Determine the (X, Y) coordinate at the center of the cell enclosing the given text.  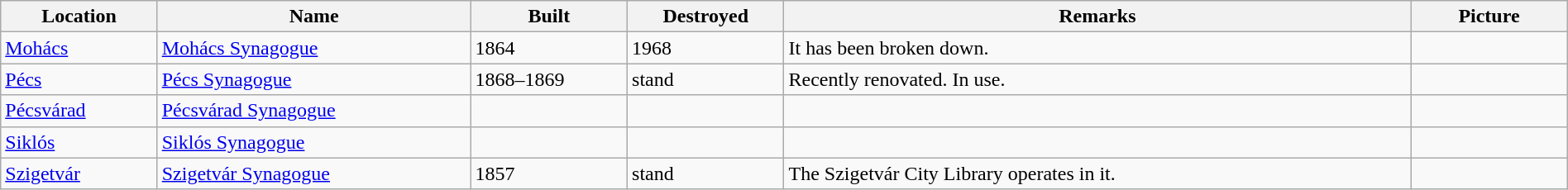
Picture (1489, 17)
Pécs Synagogue (314, 79)
Mohács (79, 48)
Destroyed (706, 17)
Siklós (79, 142)
Location (79, 17)
The Szigetvár City Library operates in it. (1097, 173)
1864 (549, 48)
Pécs (79, 79)
Recently renovated. In use. (1097, 79)
Name (314, 17)
Built (549, 17)
Pécsvárad (79, 111)
1868–1869 (549, 79)
It has been broken down. (1097, 48)
Pécsvárad Synagogue (314, 111)
Mohács Synagogue (314, 48)
Szigetvár (79, 173)
1857 (549, 173)
Siklós Synagogue (314, 142)
Szigetvár Synagogue (314, 173)
1968 (706, 48)
Remarks (1097, 17)
